Scan for the cell matching the given text and deliver its (x, y) coordinate at center. 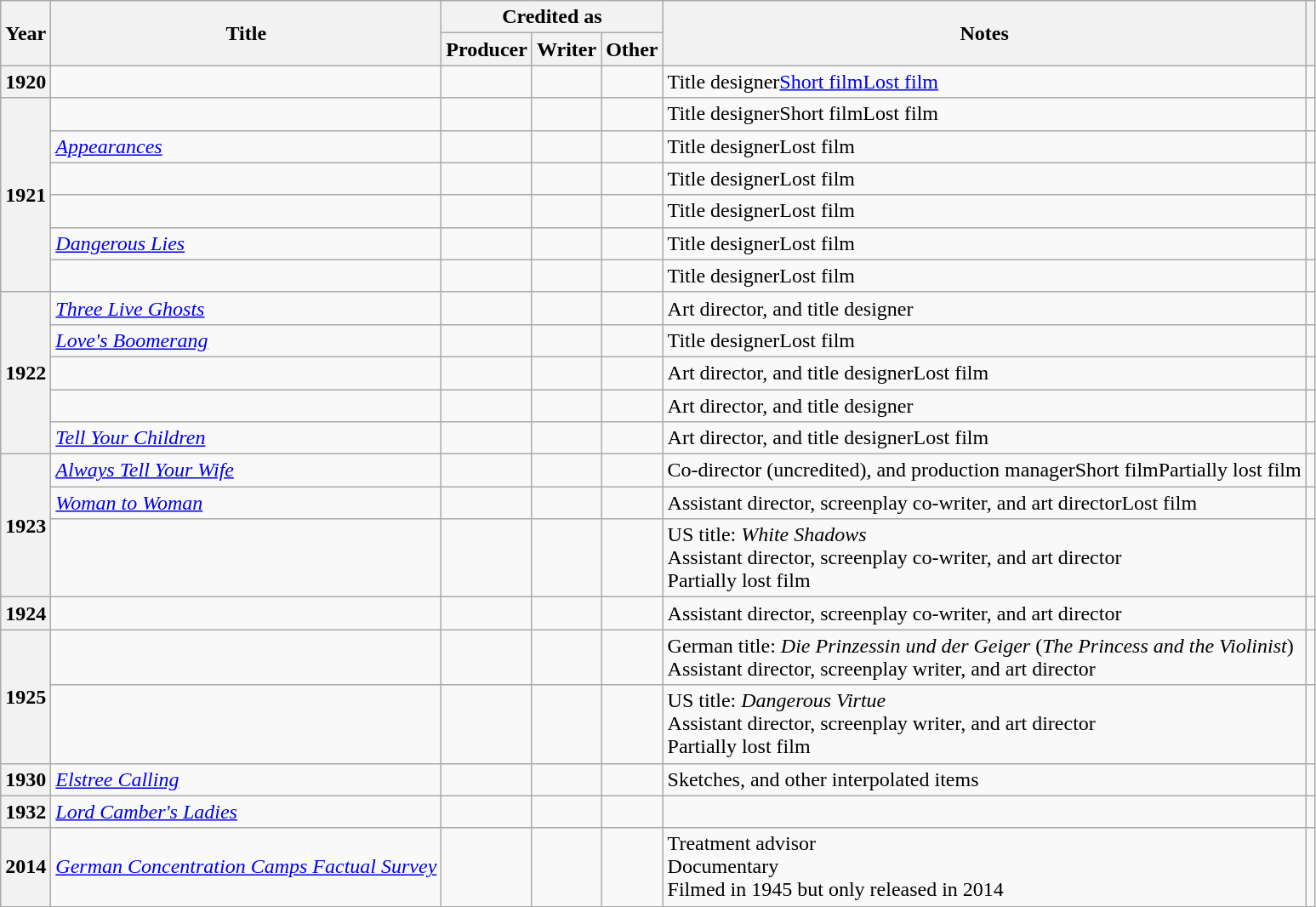
Producer (487, 49)
Woman to Woman (247, 503)
Writer (567, 49)
Notes (984, 33)
Other (632, 49)
1924 (26, 613)
1930 (26, 779)
Treatment advisorDocumentaryFilmed in 1945 but only released in 2014 (984, 867)
Lord Camber's Ladies (247, 812)
Three Live Ghosts (247, 308)
Elstree Calling (247, 779)
Year (26, 33)
1922 (26, 373)
Dangerous Lies (247, 243)
Sketches, and other interpolated items (984, 779)
German title: Die Prinzessin und der Geiger (The Princess and the Violinist)Assistant director, screenplay writer, and art director (984, 657)
1925 (26, 696)
2014 (26, 867)
Appearances (247, 146)
1923 (26, 526)
1921 (26, 195)
Co-director (uncredited), and production managerShort filmPartially lost film (984, 471)
1920 (26, 82)
US title: Dangerous VirtueAssistant director, screenplay writer, and art directorPartially lost film (984, 724)
US title: White ShadowsAssistant director, screenplay co-writer, and art directorPartially lost film (984, 558)
Assistant director, screenplay co-writer, and art directorLost film (984, 503)
Credited as (552, 17)
Love's Boomerang (247, 340)
German Concentration Camps Factual Survey (247, 867)
Title (247, 33)
Tell Your Children (247, 438)
Assistant director, screenplay co-writer, and art director (984, 613)
Always Tell Your Wife (247, 471)
1932 (26, 812)
